Pinpoint the cell where the given text exists, returning its [X, Y] midpoint coordinate. 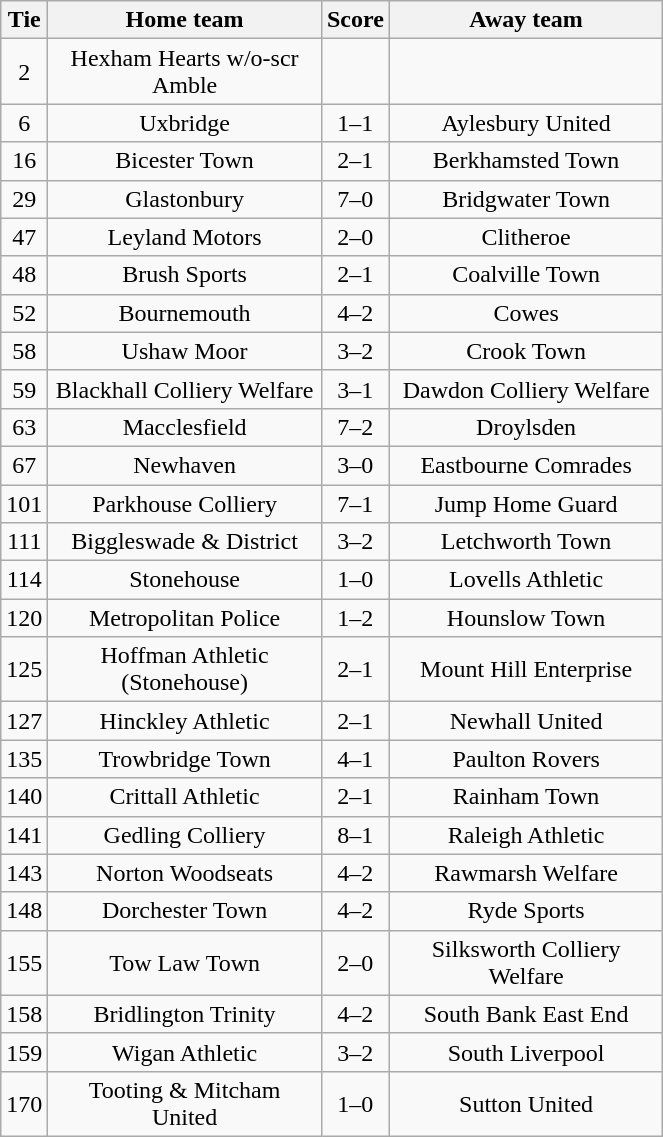
Norton Woodseats [185, 873]
125 [24, 670]
Tooting & Mitcham United [185, 1104]
Hounslow Town [526, 618]
111 [24, 542]
29 [24, 199]
Jump Home Guard [526, 503]
Dorchester Town [185, 911]
1–1 [355, 123]
Brush Sports [185, 275]
Newhaven [185, 465]
148 [24, 911]
67 [24, 465]
159 [24, 1052]
114 [24, 580]
3–1 [355, 389]
Letchworth Town [526, 542]
52 [24, 313]
Wigan Athletic [185, 1052]
Bicester Town [185, 161]
58 [24, 351]
Hoffman Athletic (Stonehouse) [185, 670]
Away team [526, 20]
Rainham Town [526, 797]
Rawmarsh Welfare [526, 873]
Score [355, 20]
141 [24, 835]
Uxbridge [185, 123]
47 [24, 237]
Eastbourne Comrades [526, 465]
Cowes [526, 313]
Crook Town [526, 351]
Droylsden [526, 427]
Raleigh Athletic [526, 835]
Aylesbury United [526, 123]
2 [24, 72]
4–1 [355, 759]
155 [24, 962]
Berkhamsted Town [526, 161]
7–1 [355, 503]
140 [24, 797]
Glastonbury [185, 199]
Trowbridge Town [185, 759]
Clitheroe [526, 237]
Macclesfield [185, 427]
Blackhall Colliery Welfare [185, 389]
Stonehouse [185, 580]
Leyland Motors [185, 237]
Lovells Athletic [526, 580]
7–0 [355, 199]
Metropolitan Police [185, 618]
Hexham Hearts w/o-scr Amble [185, 72]
Home team [185, 20]
South Liverpool [526, 1052]
Coalville Town [526, 275]
South Bank East End [526, 1014]
Bridlington Trinity [185, 1014]
Tow Law Town [185, 962]
Dawdon Colliery Welfare [526, 389]
Mount Hill Enterprise [526, 670]
63 [24, 427]
8–1 [355, 835]
120 [24, 618]
Ushaw Moor [185, 351]
127 [24, 721]
Gedling Colliery [185, 835]
158 [24, 1014]
48 [24, 275]
Bournemouth [185, 313]
59 [24, 389]
143 [24, 873]
101 [24, 503]
Silksworth Colliery Welfare [526, 962]
Biggleswade & District [185, 542]
Paulton Rovers [526, 759]
135 [24, 759]
3–0 [355, 465]
Newhall United [526, 721]
16 [24, 161]
1–2 [355, 618]
7–2 [355, 427]
Sutton United [526, 1104]
Bridgwater Town [526, 199]
Crittall Athletic [185, 797]
6 [24, 123]
170 [24, 1104]
Hinckley Athletic [185, 721]
Ryde Sports [526, 911]
Tie [24, 20]
Parkhouse Colliery [185, 503]
